Determine the [X, Y] coordinate at the center of the cell enclosing the given text.  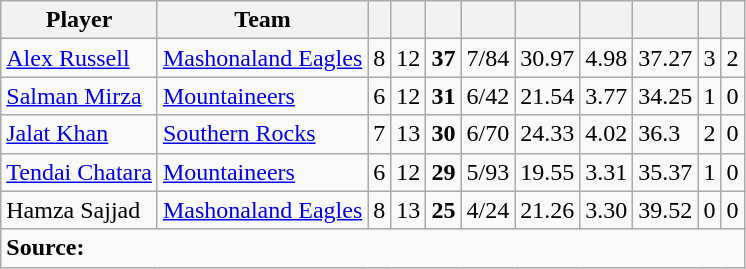
24.33 [548, 134]
Hamza Sajjad [80, 210]
21.26 [548, 210]
6/70 [488, 134]
4/24 [488, 210]
Team [262, 20]
6/42 [488, 96]
36.3 [666, 134]
7 [380, 134]
Salman Mirza [80, 96]
3.30 [606, 210]
21.54 [548, 96]
5/93 [488, 172]
Jalat Khan [80, 134]
25 [444, 210]
7/84 [488, 58]
Source: [372, 248]
37.27 [666, 58]
19.55 [548, 172]
3 [710, 58]
37 [444, 58]
35.37 [666, 172]
Alex Russell [80, 58]
Southern Rocks [262, 134]
3.31 [606, 172]
Player [80, 20]
29 [444, 172]
39.52 [666, 210]
3.77 [606, 96]
4.98 [606, 58]
Tendai Chatara [80, 172]
31 [444, 96]
30.97 [548, 58]
4.02 [606, 134]
34.25 [666, 96]
30 [444, 134]
